Return the (x, y) coordinate for the center point of the cell that contains the specified text.  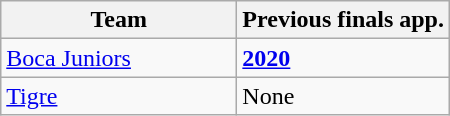
Tigre (119, 96)
Boca Juniors (119, 58)
Previous finals app. (344, 20)
None (344, 96)
Team (119, 20)
2020 (344, 58)
